Locate the cell with the specified text and output its [X, Y] center coordinate. 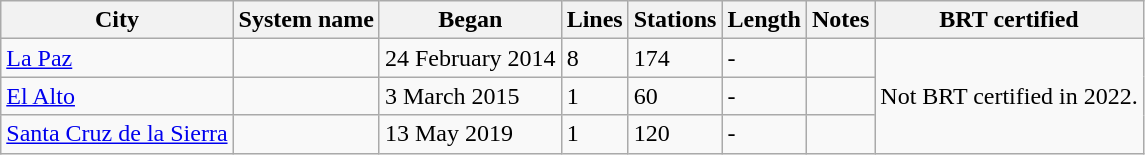
174 [675, 58]
Stations [675, 20]
La Paz [117, 58]
City [117, 20]
8 [594, 58]
El Alto [117, 96]
120 [675, 134]
Not BRT certified in 2022. [1009, 96]
BRT certified [1009, 20]
Santa Cruz de la Sierra [117, 134]
Began [470, 20]
60 [675, 96]
Notes [840, 20]
System name [306, 20]
3 March 2015 [470, 96]
Length [764, 20]
24 February 2014 [470, 58]
Lines [594, 20]
13 May 2019 [470, 134]
